Extract the (X, Y) coordinate from the center of the cell holding the provided text.  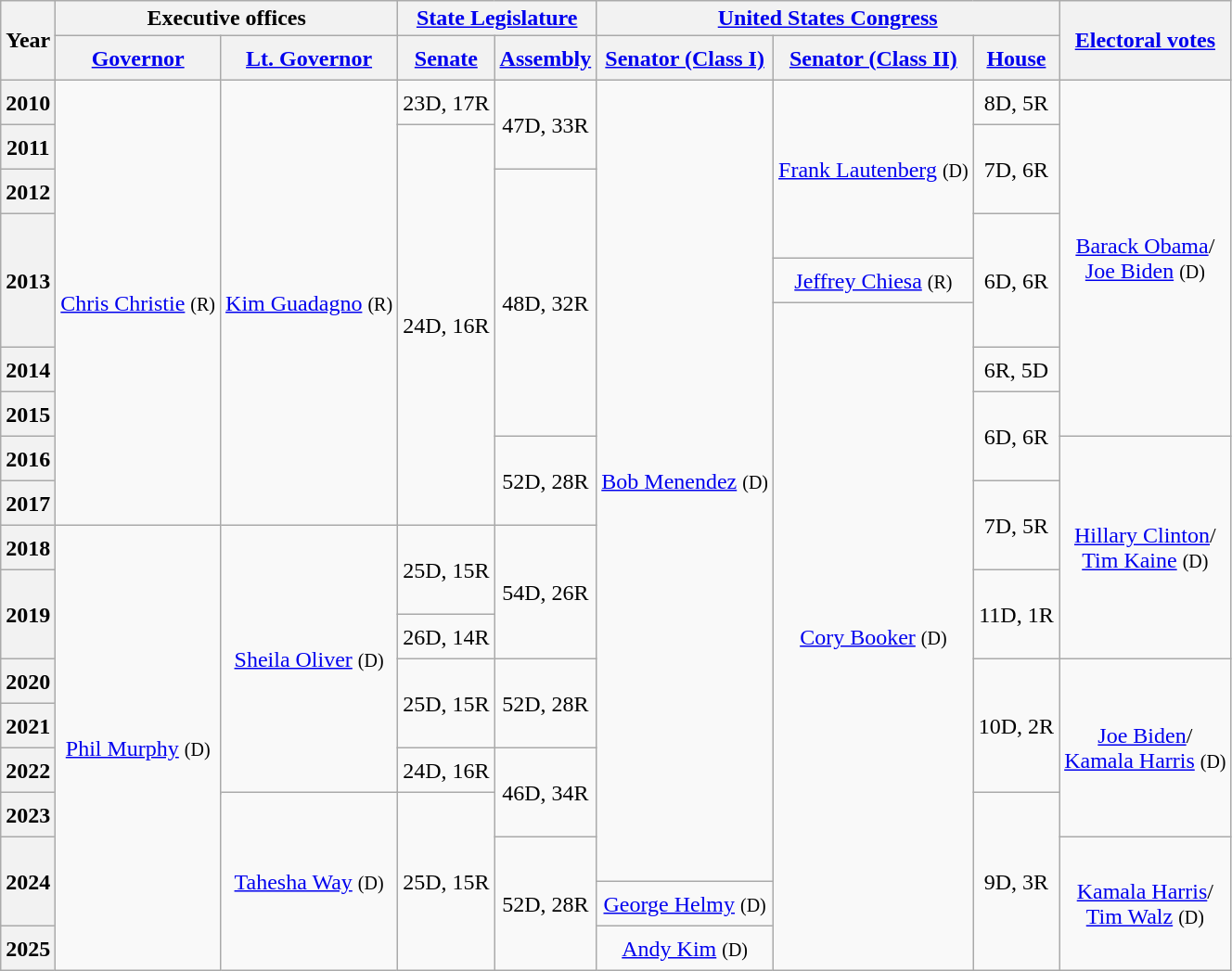
48D, 32R (545, 303)
Hillary Clinton/Tim Kaine (D) (1145, 548)
Governor (138, 58)
Kim Guadagno (R) (310, 303)
2014 (28, 370)
7D, 5R (1016, 526)
2025 (28, 949)
2019 (28, 615)
2018 (28, 548)
Senate (446, 58)
Jeffrey Chiesa (R) (874, 281)
Senator (Class I) (685, 58)
State Legislature (497, 19)
2016 (28, 459)
2013 (28, 281)
Lt. Governor (310, 58)
United States Congress (828, 19)
6R, 5D (1016, 370)
9D, 3R (1016, 882)
Cory Booker (D) (874, 637)
46D, 34R (545, 793)
23D, 17R (446, 103)
Phil Murphy (D) (138, 748)
Senator (Class II) (874, 58)
Tahesha Way (D) (310, 882)
47D, 33R (545, 125)
Assembly (545, 58)
2022 (28, 771)
Year (28, 41)
Chris Christie (R) (138, 303)
Andy Kim (D) (685, 949)
Electoral votes (1145, 41)
54D, 26R (545, 593)
2024 (28, 882)
Joe Biden/Kamala Harris (D) (1145, 748)
2023 (28, 815)
2011 (28, 147)
House (1016, 58)
Frank Lautenberg (D) (874, 170)
26D, 14R (446, 637)
2017 (28, 504)
George Helmy (D) (685, 904)
2012 (28, 192)
7D, 6R (1016, 170)
Barack Obama/Joe Biden (D) (1145, 259)
Bob Menendez (D) (685, 481)
11D, 1R (1016, 615)
8D, 5R (1016, 103)
10D, 2R (1016, 726)
Kamala Harris/Tim Walz (D) (1145, 904)
Executive offices (226, 19)
2020 (28, 682)
2010 (28, 103)
Sheila Oliver (D) (310, 659)
2015 (28, 415)
2021 (28, 726)
